Search for the cell housing the specified text and yield its (X, Y) center coordinate. 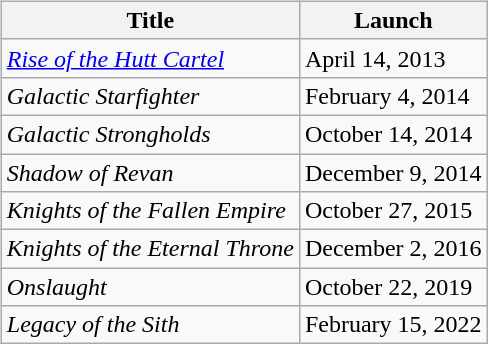
Shadow of Revan (150, 173)
April 14, 2013 (393, 58)
February 4, 2014 (393, 96)
February 15, 2022 (393, 325)
Knights of the Eternal Throne (150, 249)
Launch (393, 20)
October 14, 2014 (393, 134)
Rise of the Hutt Cartel (150, 58)
Knights of the Fallen Empire (150, 211)
Onslaught (150, 287)
December 9, 2014 (393, 173)
October 22, 2019 (393, 287)
Legacy of the Sith (150, 325)
October 27, 2015 (393, 211)
Title (150, 20)
Galactic Starfighter (150, 96)
Galactic Strongholds (150, 134)
December 2, 2016 (393, 249)
